Return [X, Y] of the center of cell containing provided text 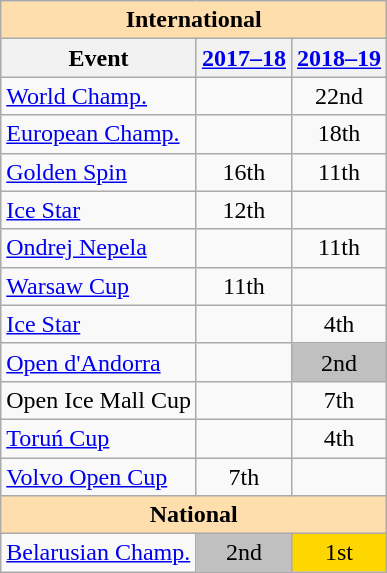
Event [99, 58]
International [194, 20]
2017–18 [244, 58]
12th [244, 210]
Warsaw Cup [99, 286]
Volvo Open Cup [99, 477]
National [194, 515]
Ondrej Nepela [99, 248]
Toruń Cup [99, 438]
22nd [338, 96]
2018–19 [338, 58]
16th [244, 172]
World Champ. [99, 96]
Belarusian Champ. [99, 553]
European Champ. [99, 134]
Golden Spin [99, 172]
18th [338, 134]
Open Ice Mall Cup [99, 400]
Open d'Andorra [99, 362]
1st [338, 553]
